For the text-containing cell, return its midpoint in [X, Y] coordinate format. 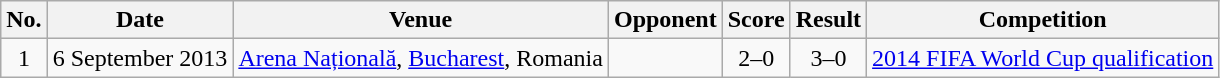
Arena Națională, Bucharest, Romania [421, 58]
Date [140, 20]
2–0 [756, 58]
Venue [421, 20]
1 [24, 58]
2014 FIFA World Cup qualification [1043, 58]
Result [828, 20]
Competition [1043, 20]
6 September 2013 [140, 58]
No. [24, 20]
Opponent [665, 20]
3–0 [828, 58]
Score [756, 20]
